Identify which cell holds the provided text, then report its (x, y) central coordinate. 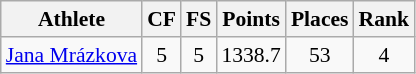
Jana Mrázkova (72, 55)
4 (384, 55)
Rank (384, 19)
1338.7 (250, 55)
Points (250, 19)
CF (162, 19)
Athlete (72, 19)
53 (320, 55)
FS (198, 19)
Places (320, 19)
